Output the [X, Y] coordinate of the center of the cell containing the given text.  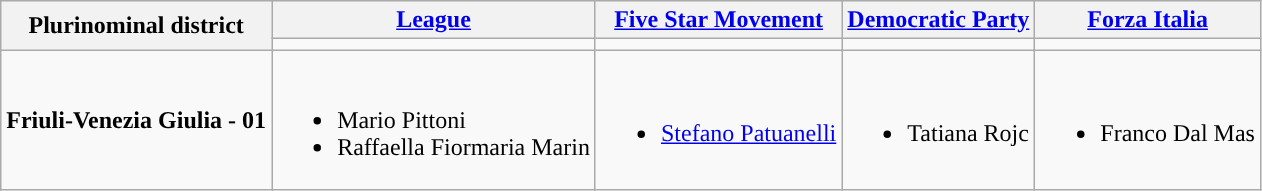
Democratic Party [938, 20]
Plurinominal district [136, 26]
Tatiana Rojc [938, 120]
Five Star Movement [718, 20]
Mario PittoniRaffaella Fiormaria Marin [434, 120]
Friuli-Venezia Giulia - 01 [136, 120]
Franco Dal Mas [1148, 120]
League [434, 20]
Stefano Patuanelli [718, 120]
Forza Italia [1148, 20]
